Provide the [x, y] coordinate of the cell's center where the given text is located.  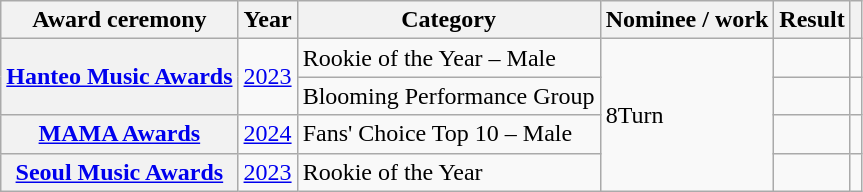
Rookie of the Year [448, 172]
Blooming Performance Group [448, 96]
Year [268, 20]
Nominee / work [687, 20]
Fans' Choice Top 10 – Male [448, 134]
Award ceremony [120, 20]
Hanteo Music Awards [120, 77]
Rookie of the Year – Male [448, 58]
8Turn [687, 115]
Seoul Music Awards [120, 172]
2024 [268, 134]
Result [812, 20]
MAMA Awards [120, 134]
Category [448, 20]
